Return [X, Y] of the center of cell containing provided text 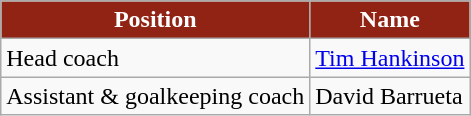
Assistant & goalkeeping coach [156, 96]
Head coach [156, 58]
Tim Hankinson [390, 58]
David Barrueta [390, 96]
Name [390, 20]
Position [156, 20]
